Return the [x, y] coordinate for the center point of the cell that contains the specified text.  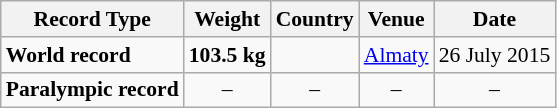
26 July 2015 [495, 55]
Record Type [92, 19]
Paralympic record [92, 90]
Weight [228, 19]
Date [495, 19]
Venue [396, 19]
Country [315, 19]
Almaty [396, 55]
103.5 kg [228, 55]
World record [92, 55]
